For the text-containing cell, return its midpoint in (x, y) coordinate format. 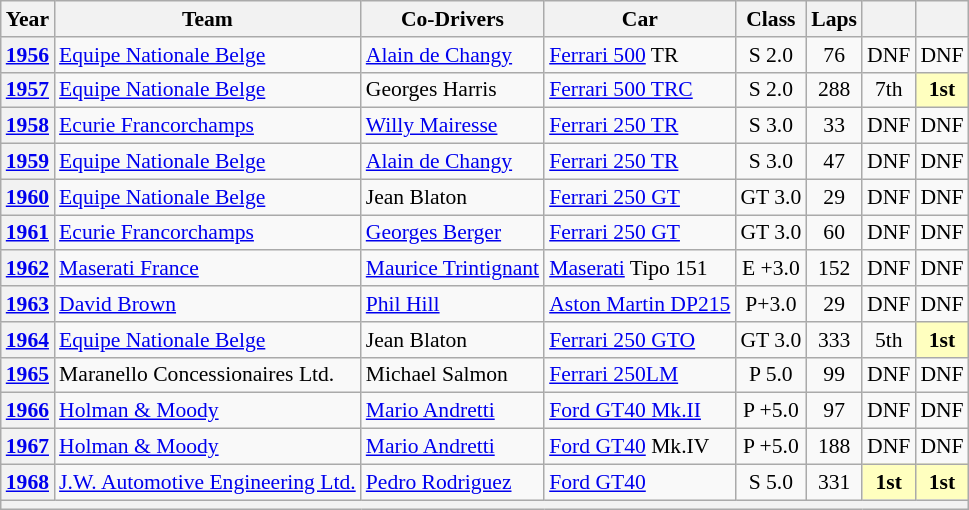
Ferrari 500 TRC (640, 90)
Year (28, 19)
188 (834, 447)
Maranello Concessionaires Ltd. (208, 375)
331 (834, 482)
Laps (834, 19)
David Brown (208, 304)
Georges Harris (452, 90)
288 (834, 90)
1964 (28, 340)
Maurice Trintignant (452, 269)
J.W. Automotive Engineering Ltd. (208, 482)
60 (834, 233)
Class (770, 19)
Willy Mairesse (452, 126)
Pedro Rodriguez (452, 482)
152 (834, 269)
33 (834, 126)
S 5.0 (770, 482)
7th (888, 90)
Ferrari 250LM (640, 375)
76 (834, 55)
Co-Drivers (452, 19)
1956 (28, 55)
Michael Salmon (452, 375)
Car (640, 19)
Maserati Tipo 151 (640, 269)
Aston Martin DP215 (640, 304)
1966 (28, 411)
Maserati France (208, 269)
Phil Hill (452, 304)
Ferrari 500 TR (640, 55)
1959 (28, 162)
1965 (28, 375)
1957 (28, 90)
Team (208, 19)
1958 (28, 126)
1961 (28, 233)
P 5.0 (770, 375)
Georges Berger (452, 233)
1967 (28, 447)
E +3.0 (770, 269)
Ford GT40 (640, 482)
1960 (28, 197)
Ford GT40 Mk.II (640, 411)
P+3.0 (770, 304)
Ferrari 250 GTO (640, 340)
333 (834, 340)
1963 (28, 304)
97 (834, 411)
Ford GT40 Mk.IV (640, 447)
47 (834, 162)
99 (834, 375)
1968 (28, 482)
5th (888, 340)
1962 (28, 269)
